For the text-containing cell, return its midpoint in [X, Y] coordinate format. 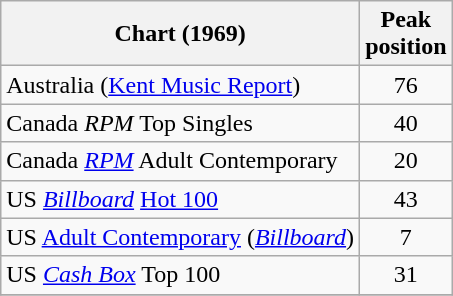
43 [406, 199]
US Adult Contemporary (Billboard) [180, 237]
US Cash Box Top 100 [180, 275]
7 [406, 237]
20 [406, 161]
76 [406, 85]
Australia (Kent Music Report) [180, 85]
Canada RPM Adult Contemporary [180, 161]
Peakposition [406, 34]
Chart (1969) [180, 34]
US Billboard Hot 100 [180, 199]
40 [406, 123]
31 [406, 275]
Canada RPM Top Singles [180, 123]
